Locate the cell with the specified text and output its (X, Y) center coordinate. 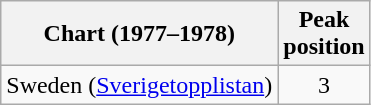
Peakposition (324, 34)
Chart (1977–1978) (140, 34)
Sweden (Sverigetopplistan) (140, 85)
3 (324, 85)
